Extract the [X, Y] coordinate from the center of the cell holding the provided text.  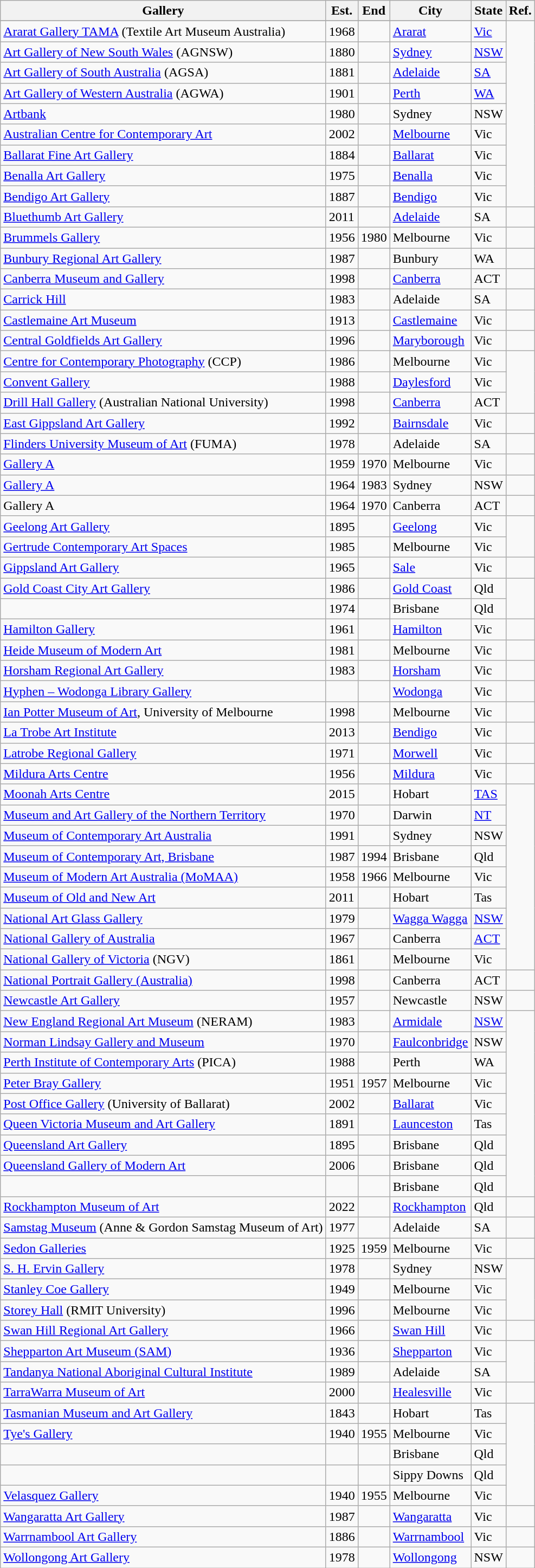
Warrnambool Art Gallery [163, 1537]
Mildura Arts Centre [163, 774]
1979 [341, 918]
1951 [341, 1083]
Sippy Downs [430, 1475]
Newcastle [430, 1001]
Sale [430, 567]
Gold Coast [430, 588]
Tye's Gallery [163, 1434]
Stanley Coe Gallery [163, 1290]
2000 [341, 1392]
Bunbury [430, 258]
Queensland Gallery of Modern Art [163, 1165]
Art Gallery of South Australia (AGSA) [163, 73]
2013 [341, 733]
Est. [341, 11]
Rockhampton [430, 1207]
1881 [341, 73]
National Portrait Gallery (Australia) [163, 980]
1975 [341, 176]
Museum of Contemporary Art, Brisbane [163, 856]
Central Goldfields Art Gallery [163, 341]
1971 [341, 753]
Shepparton [430, 1351]
TarraWarra Museum of Art [163, 1392]
Wangaratta Art Gallery [163, 1516]
Wollongong Art Gallery [163, 1557]
Tasmanian Museum and Art Gallery [163, 1413]
Australian Centre for Contemporary Art [163, 134]
Bairnsdale [430, 423]
Ararat [430, 31]
Ararat Gallery TAMA (Textile Art Museum Australia) [163, 31]
1891 [341, 1124]
Castlemaine [430, 320]
East Gippsland Art Gallery [163, 423]
Drill Hall Gallery (Australian National University) [163, 403]
Geelong Art Gallery [163, 526]
Heide Museum of Modern Art [163, 650]
2015 [341, 794]
Bluethumb Art Gallery [163, 217]
Velasquez Gallery [163, 1495]
State [488, 11]
Faulconbridge [430, 1042]
1925 [341, 1248]
1958 [341, 877]
1886 [341, 1537]
Morwell [430, 753]
1861 [341, 960]
Bunbury Regional Art Gallery [163, 258]
Wollongong [430, 1557]
Wangaratta [430, 1516]
1901 [341, 93]
Gallery [163, 11]
1967 [341, 939]
Museum of Modern Art Australia (MoMAA) [163, 877]
Benalla Art Gallery [163, 176]
Wagga Wagga [430, 918]
Launceston [430, 1124]
Gertrude Contemporary Art Spaces [163, 547]
Museum of Old and New Art [163, 897]
Geelong [430, 526]
Peter Bray Gallery [163, 1083]
Newcastle Art Gallery [163, 1001]
Daylesford [430, 382]
Centre for Contemporary Photography (CCP) [163, 361]
Museum and Art Gallery of the Northern Territory [163, 815]
Armidale [430, 1021]
1880 [341, 52]
Queensland Art Gallery [163, 1145]
Warrnambool [430, 1537]
Castlemaine Art Museum [163, 320]
La Trobe Art Institute [163, 733]
Art Gallery of Western Australia (AGWA) [163, 93]
Latrobe Regional Gallery [163, 753]
Hamilton [430, 630]
Convent Gallery [163, 382]
Tandanya National Aboriginal Cultural Institute [163, 1372]
Darwin [430, 815]
1913 [341, 320]
National Gallery of Victoria (NGV) [163, 960]
New England Regional Art Museum (NERAM) [163, 1021]
Brummels Gallery [163, 237]
NT [488, 815]
1884 [341, 155]
1887 [341, 196]
Canberra Museum and Gallery [163, 279]
1985 [341, 547]
1965 [341, 567]
1968 [341, 31]
Gold Coast City Art Gallery [163, 588]
Horsham Regional Art Gallery [163, 671]
1961 [341, 630]
Shepparton Art Museum (SAM) [163, 1351]
National Gallery of Australia [163, 939]
Rockhampton Museum of Art [163, 1207]
1977 [341, 1227]
1992 [341, 423]
Ref. [520, 11]
Healesville [430, 1392]
Swan Hill Regional Art Gallery [163, 1331]
1991 [341, 835]
Storey Hall (RMIT University) [163, 1310]
1994 [374, 856]
1989 [341, 1372]
City [430, 11]
1949 [341, 1290]
Hamilton Gallery [163, 630]
Perth Institute of Contemporary Arts (PICA) [163, 1062]
Hyphen – Wodonga Library Gallery [163, 691]
1981 [341, 650]
1974 [341, 609]
S. H. Ervin Gallery [163, 1269]
End [374, 11]
Museum of Contemporary Art Australia [163, 835]
2022 [341, 1207]
Norman Lindsay Gallery and Museum [163, 1042]
Sedon Galleries [163, 1248]
National Art Glass Gallery [163, 918]
Wodonga [430, 691]
Artbank [163, 114]
Swan Hill [430, 1331]
Maryborough [430, 341]
Benalla [430, 176]
Moonah Arts Centre [163, 794]
Mildura [430, 774]
Post Office Gallery (University of Ballarat) [163, 1104]
Queen Victoria Museum and Art Gallery [163, 1124]
Gippsland Art Gallery [163, 567]
TAS [488, 794]
Art Gallery of New South Wales (AGNSW) [163, 52]
Bendigo Art Gallery [163, 196]
Ian Potter Museum of Art, University of Melbourne [163, 712]
2006 [341, 1165]
Samstag Museum (Anne & Gordon Samstag Museum of Art) [163, 1227]
Ballarat Fine Art Gallery [163, 155]
Carrick Hill [163, 300]
1843 [341, 1413]
Flinders University Museum of Art (FUMA) [163, 444]
1936 [341, 1351]
Horsham [430, 671]
